Identify which cell holds the provided text, then report its [x, y] central coordinate. 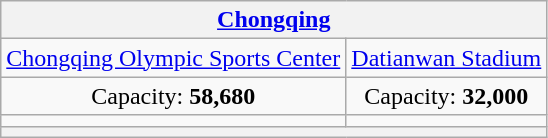
Chongqing Olympic Sports Center [174, 58]
Capacity: 58,680 [174, 96]
Datianwan Stadium [446, 58]
Chongqing [274, 20]
Capacity: 32,000 [446, 96]
